Detect which cell encompasses the target text, then output its (x, y) center coordinate. 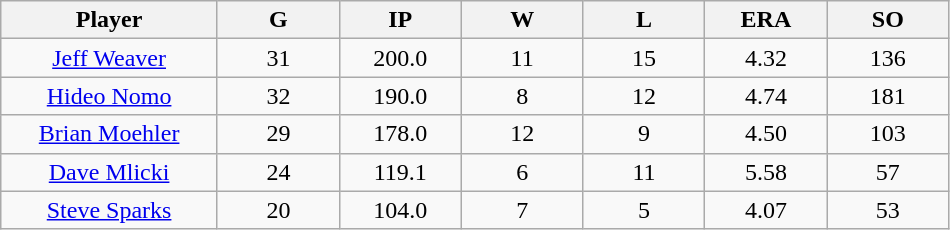
Hideo Nomo (110, 96)
32 (278, 96)
4.50 (766, 134)
29 (278, 134)
IP (400, 20)
178.0 (400, 134)
5.58 (766, 172)
31 (278, 58)
ERA (766, 20)
Brian Moehler (110, 134)
57 (888, 172)
181 (888, 96)
6 (522, 172)
Jeff Weaver (110, 58)
SO (888, 20)
24 (278, 172)
15 (644, 58)
Player (110, 20)
7 (522, 210)
L (644, 20)
8 (522, 96)
190.0 (400, 96)
Dave Mlicki (110, 172)
119.1 (400, 172)
200.0 (400, 58)
104.0 (400, 210)
53 (888, 210)
20 (278, 210)
4.74 (766, 96)
4.32 (766, 58)
103 (888, 134)
Steve Sparks (110, 210)
4.07 (766, 210)
9 (644, 134)
5 (644, 210)
W (522, 20)
136 (888, 58)
G (278, 20)
